Pinpoint the cell where the given text exists, returning its [x, y] midpoint coordinate. 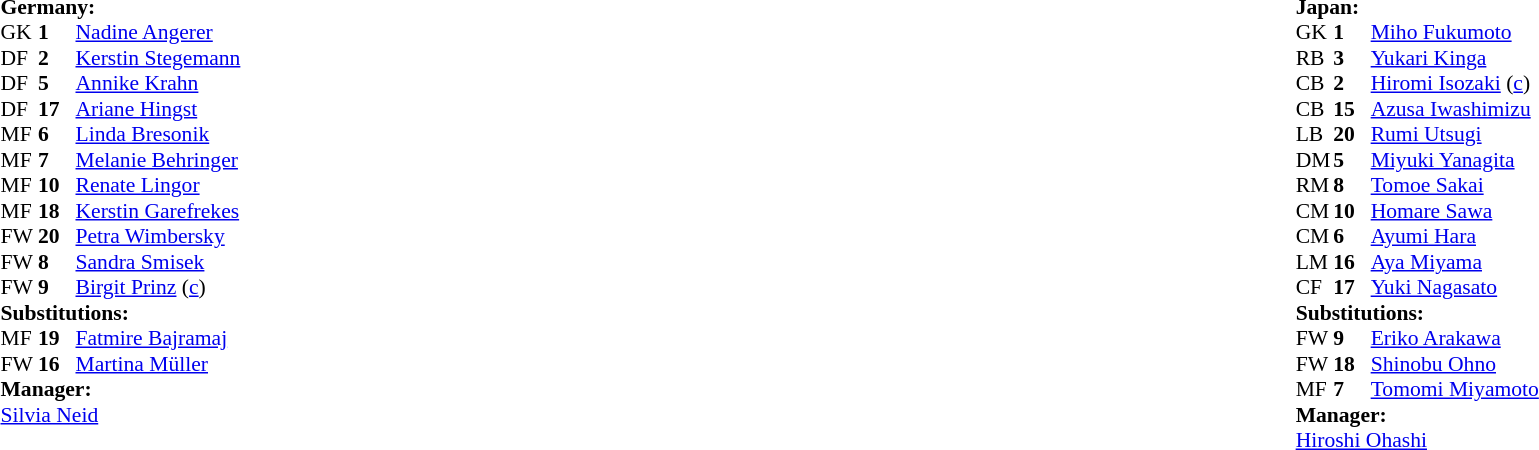
DM [1315, 160]
Sandra Smisek [158, 262]
Melanie Behringer [158, 160]
Homare Sawa [1455, 211]
Tomomi Miyamoto [1455, 389]
LB [1315, 135]
Kerstin Stegemann [158, 58]
Miyuki Yanagita [1455, 160]
Annike Krahn [158, 83]
Miho Fukumoto [1455, 33]
Petra Wimbersky [158, 237]
Hiromi Isozaki (c) [1455, 83]
Aya Miyama [1455, 262]
Ayumi Hara [1455, 237]
Rumi Utsugi [1455, 135]
Ariane Hingst [158, 109]
RM [1315, 185]
Birgit Prinz (c) [158, 287]
Kerstin Garefrekes [158, 211]
Renate Lingor [158, 185]
Yuki Nagasato [1455, 287]
CF [1315, 287]
Silvia Neid [120, 415]
Eriko Arakawa [1455, 339]
19 [57, 339]
Linda Bresonik [158, 135]
Martina Müller [158, 364]
15 [1352, 109]
Nadine Angerer [158, 33]
Yukari Kinga [1455, 58]
RB [1315, 58]
LM [1315, 262]
Fatmire Bajramaj [158, 339]
Azusa Iwashimizu [1455, 109]
Shinobu Ohno [1455, 364]
Tomoe Sakai [1455, 185]
3 [1352, 58]
